Return the [x, y] coordinate for the center point of the cell that contains the specified text.  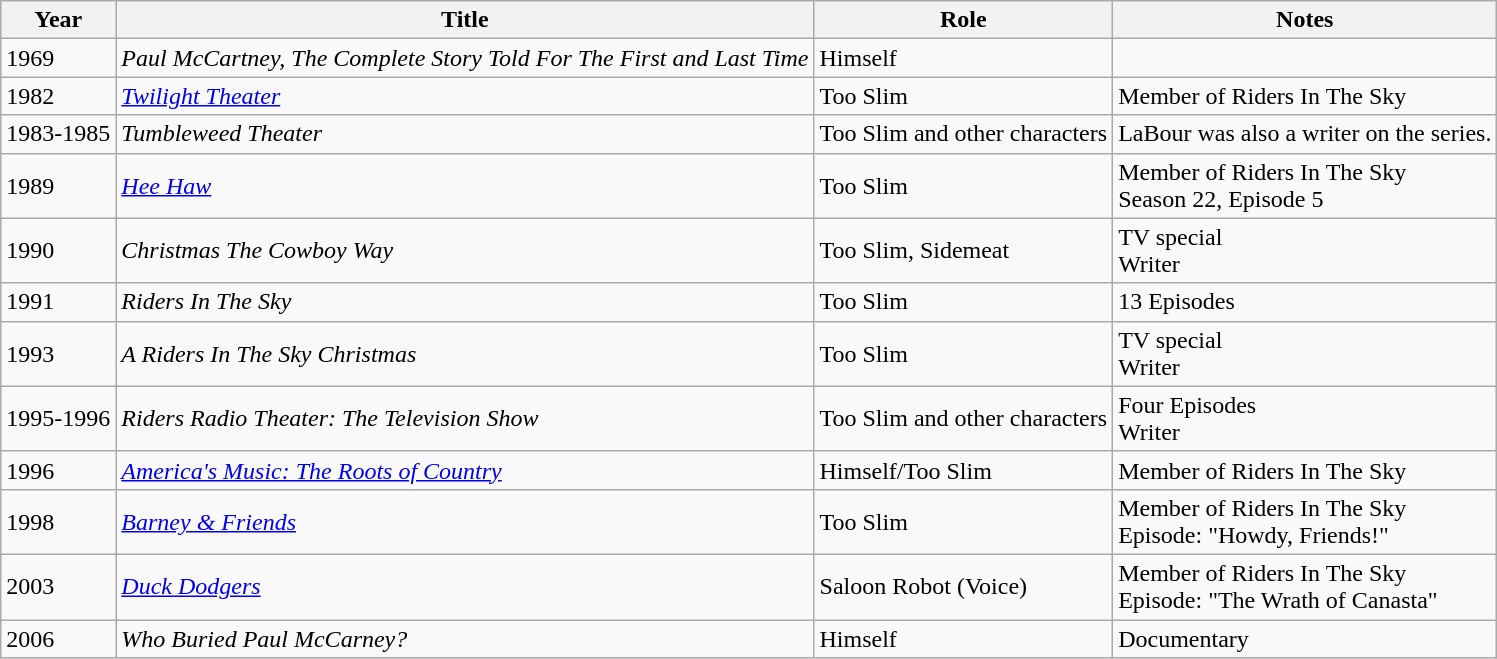
Himself/Too Slim [964, 470]
Twilight Theater [465, 96]
13 Episodes [1305, 302]
Riders In The Sky [465, 302]
LaBour was also a writer on the series. [1305, 134]
2006 [58, 639]
1983-1985 [58, 134]
Documentary [1305, 639]
2003 [58, 586]
Paul McCartney, The Complete Story Told For The First and Last Time [465, 58]
1990 [58, 250]
1996 [58, 470]
Riders Radio Theater: The Television Show [465, 418]
Saloon Robot (Voice) [964, 586]
1998 [58, 522]
A Riders In The Sky Christmas [465, 354]
1969 [58, 58]
Barney & Friends [465, 522]
1991 [58, 302]
America's Music: The Roots of Country [465, 470]
Member of Riders In The SkyEpisode: "Howdy, Friends!" [1305, 522]
Notes [1305, 20]
Duck Dodgers [465, 586]
Christmas The Cowboy Way [465, 250]
Who Buried Paul McCarney? [465, 639]
Member of Riders In The SkySeason 22, Episode 5 [1305, 186]
Title [465, 20]
Role [964, 20]
Member of Riders In The SkyEpisode: "The Wrath of Canasta" [1305, 586]
Year [58, 20]
Four EpisodesWriter [1305, 418]
Tumbleweed Theater [465, 134]
1993 [58, 354]
1995-1996 [58, 418]
Hee Haw [465, 186]
Too Slim, Sidemeat [964, 250]
1982 [58, 96]
1989 [58, 186]
